Provide the (x, y) coordinate of the cell's center where the given text is located.  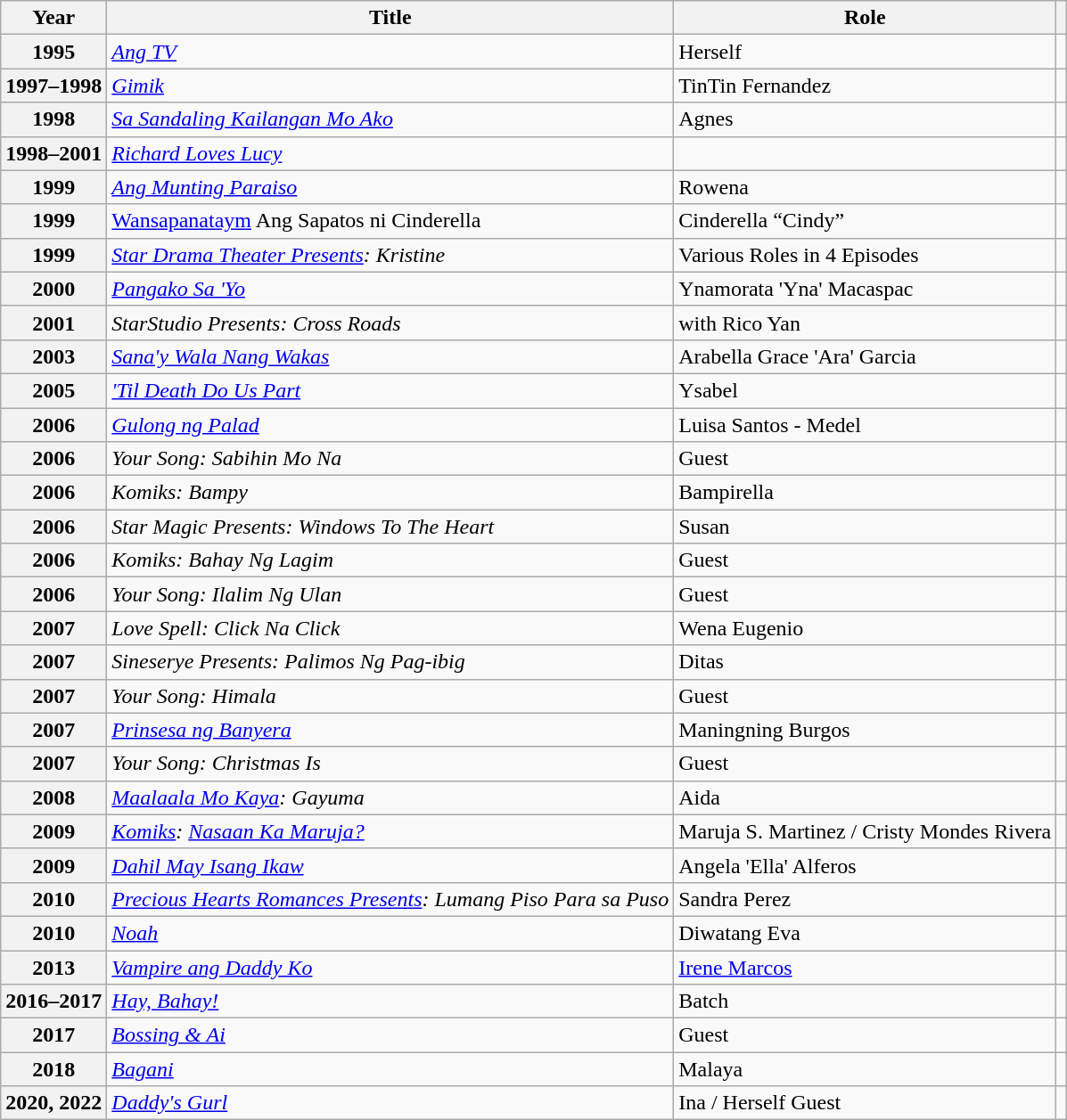
2005 (53, 390)
with Rico Yan (865, 323)
Gulong ng Palad (390, 425)
Angela 'Ella' Alferos (865, 865)
Noah (390, 933)
Maningning Burgos (865, 730)
Maalaala Mo Kaya: Gayuma (390, 797)
2017 (53, 1035)
Maruja S. Martinez / Cristy Mondes Rivera (865, 831)
Sa Sandaling Kailangan Mo Ako (390, 119)
Agnes (865, 119)
Bossing & Ai (390, 1035)
TinTin Fernandez (865, 86)
Ina / Herself Guest (865, 1103)
Arabella Grace 'Ara' Garcia (865, 356)
2018 (53, 1069)
Sana'y Wala Nang Wakas (390, 356)
Luisa Santos - Medel (865, 425)
2003 (53, 356)
Pangako Sa 'Yo (390, 289)
1998–2001 (53, 153)
Bampirella (865, 493)
2020, 2022 (53, 1103)
Your Song: Himala (390, 696)
1995 (53, 52)
Your Song: Christmas Is (390, 764)
Love Spell: Click Na Click (390, 628)
Prinsesa ng Banyera (390, 730)
Malaya (865, 1069)
2016–2017 (53, 1001)
Aida (865, 797)
Ditas (865, 662)
Komiks: Nasaan Ka Maruja? (390, 831)
Sandra Perez (865, 899)
Sineserye Presents: Palimos Ng Pag-ibig (390, 662)
Star Drama Theater Presents: Kristine (390, 255)
Richard Loves Lucy (390, 153)
Cinderella “Cindy” (865, 221)
Hay, Bahay! (390, 1001)
Irene Marcos (865, 967)
2013 (53, 967)
Precious Hearts Romances Presents: Lumang Piso Para sa Puso (390, 899)
'Til Death Do Us Part (390, 390)
Year (53, 18)
Ynamorata 'Yna' Macaspac (865, 289)
1997–1998 (53, 86)
2001 (53, 323)
Ang Munting Paraiso (390, 187)
Role (865, 18)
Komiks: Bahay Ng Lagim (390, 560)
1998 (53, 119)
Susan (865, 527)
Batch (865, 1001)
Various Roles in 4 Episodes (865, 255)
Your Song: Ilalim Ng Ulan (390, 594)
Daddy's Gurl (390, 1103)
Komiks: Bampy (390, 493)
Ysabel (865, 390)
Title (390, 18)
Ang TV (390, 52)
Herself (865, 52)
Gimik (390, 86)
Wena Eugenio (865, 628)
Star Magic Presents: Windows To The Heart (390, 527)
Diwatang Eva (865, 933)
Wansapanataym Ang Sapatos ni Cinderella (390, 221)
Your Song: Sabihin Mo Na (390, 459)
2000 (53, 289)
StarStudio Presents: Cross Roads (390, 323)
Bagani (390, 1069)
Rowena (865, 187)
2008 (53, 797)
Dahil May Isang Ikaw (390, 865)
Vampire ang Daddy Ko (390, 967)
